Return [x, y] of the center of cell containing provided text 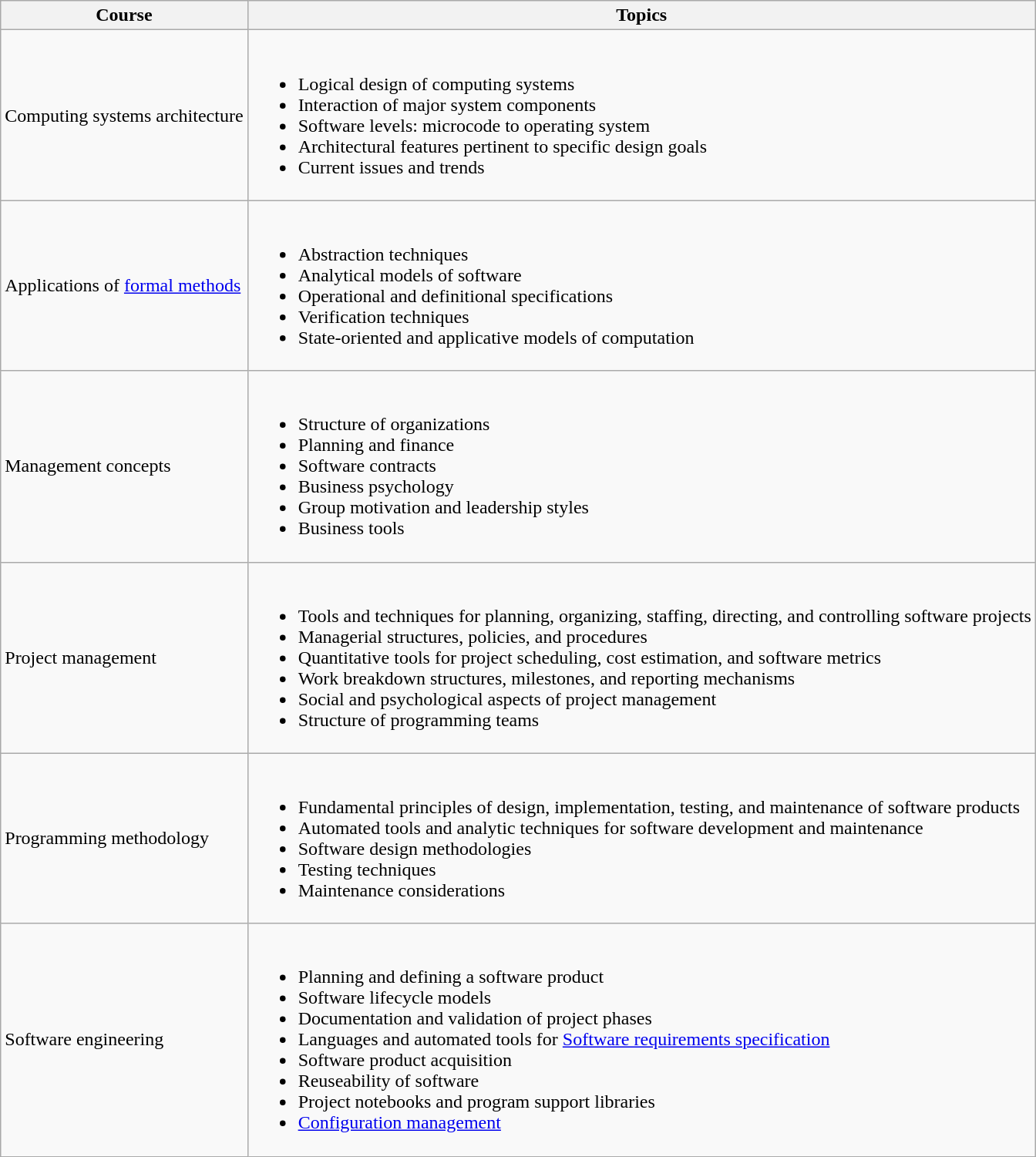
Topics [641, 15]
Computing systems architecture [124, 116]
Applications of formal methods [124, 285]
Programming methodology [124, 839]
Structure of organizationsPlanning and financeSoftware contractsBusiness psychologyGroup motivation and leadership stylesBusiness tools [641, 466]
Management concepts [124, 466]
Project management [124, 658]
Software engineering [124, 1040]
Course [124, 15]
